Output the (X, Y) coordinate of the center of the cell containing the given text.  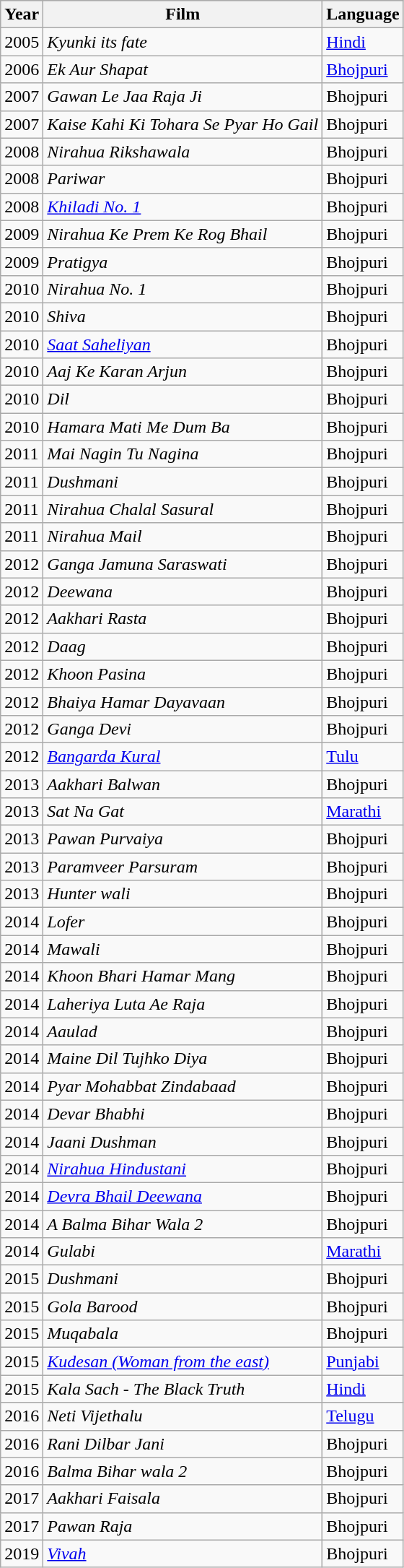
Aaulad (183, 1031)
Nirahua No. 1 (183, 289)
Muqabala (183, 1334)
Saat Saheliyan (183, 345)
2006 (22, 69)
Telugu (363, 1416)
Aaj Ke Karan Arjun (183, 372)
Tulu (363, 756)
Khoon Pasina (183, 674)
Hamara Mati Me Dum Ba (183, 427)
2005 (22, 42)
A Balma Bihar Wala 2 (183, 1224)
Punjabi (363, 1361)
Devar Bhabhi (183, 1114)
Ek Aur Shapat (183, 69)
Kaise Kahi Ki Tohara Se Pyar Ho Gail (183, 124)
Deewana (183, 592)
Khiladi No. 1 (183, 207)
Paramveer Parsuram (183, 867)
Nirahua Chalal Sasural (183, 509)
Gola Barood (183, 1307)
Pawan Purvaiya (183, 839)
Laheriya Luta Ae Raja (183, 1004)
Neti Vijethalu (183, 1416)
Gawan Le Jaa Raja Ji (183, 97)
2019 (22, 1554)
Dil (183, 399)
Mai Nagin Tu Nagina (183, 454)
Mawali (183, 949)
Khoon Bhari Hamar Mang (183, 976)
Balma Bihar wala 2 (183, 1471)
Bhaiya Hamar Dayavaan (183, 701)
Aakhari Rasta (183, 619)
Maine Dil Tujhko Diya (183, 1059)
Kala Sach - The Black Truth (183, 1389)
Nirahua Hindustani (183, 1169)
Gulabi (183, 1252)
Kudesan (Woman from the east) (183, 1361)
Pawan Raja (183, 1526)
Sat Na Gat (183, 812)
Nirahua Mail (183, 537)
Aakhari Balwan (183, 784)
Jaani Dushman (183, 1141)
Lofer (183, 922)
Aakhari Faisala (183, 1499)
Shiva (183, 316)
Language (363, 14)
Devra Bhail Deewana (183, 1196)
Year (22, 14)
Daag (183, 646)
Nirahua Ke Prem Ke Rog Bhail (183, 234)
Pyar Mohabbat Zindabaad (183, 1086)
Ganga Devi (183, 729)
Bangarda Kural (183, 756)
Rani Dilbar Jani (183, 1444)
Pariwar (183, 179)
Hunter wali (183, 894)
Pratigya (183, 261)
Kyunki its fate (183, 42)
Vivah (183, 1554)
Nirahua Rikshawala (183, 152)
Film (183, 14)
Ganga Jamuna Saraswati (183, 564)
